Output the (x, y) coordinate of the center of the cell containing the given text.  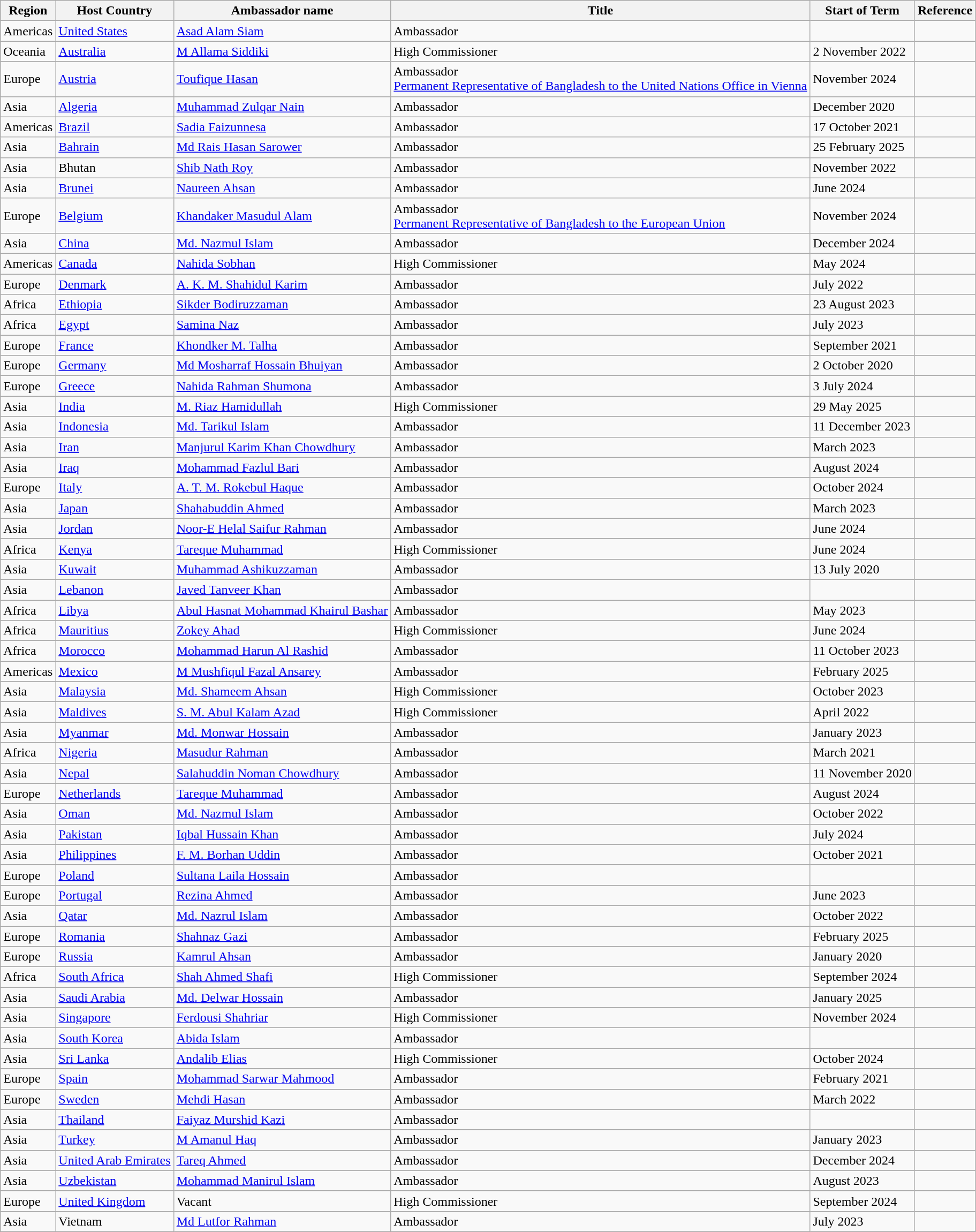
2 November 2022 (862, 51)
Sikder Bodiruzzaman (282, 305)
25 February 2025 (862, 147)
Australia (115, 51)
11 December 2023 (862, 427)
Kuwait (115, 569)
Kamrul Ahsan (282, 957)
United Kingdom (115, 1201)
South Africa (115, 977)
Italy (115, 488)
Sultana Laila Hossain (282, 875)
January 2020 (862, 957)
Host Country (115, 11)
3 July 2024 (862, 386)
Nahida Rahman Shumona (282, 386)
Algeria (115, 107)
Md. Shameem Ahsan (282, 692)
Turkey (115, 1140)
Poland (115, 875)
Ferdousi Shahriar (282, 1018)
October 2021 (862, 855)
Reference (944, 11)
Spain (115, 1079)
Iqbal Hussain Khan (282, 834)
March 2022 (862, 1099)
Md Mosharraf Hossain Bhuiyan (282, 366)
Iraq (115, 467)
Sri Lanka (115, 1059)
Nahida Sobhan (282, 263)
Samina Naz (282, 325)
Mexico (115, 671)
Sadia Faizunnesa (282, 127)
September 2021 (862, 345)
Malaysia (115, 692)
Brazil (115, 127)
Germany (115, 366)
Greece (115, 386)
Belgium (115, 215)
Mohammad Harun Al Rashid (282, 651)
Title (601, 11)
Javed Tanveer Khan (282, 589)
Md. Nazrul Islam (282, 916)
Mohammad Sarwar Mahmood (282, 1079)
Bhutan (115, 168)
Abul Hasnat Mohammad Khairul Bashar (282, 610)
Iran (115, 447)
2 October 2020 (862, 366)
Philippines (115, 855)
AmbassadorPermanent Representative of Bangladesh to the United Nations Office in Vienna (601, 79)
Austria (115, 79)
Thailand (115, 1120)
Ethiopia (115, 305)
Vacant (282, 1201)
11 November 2020 (862, 773)
Japan (115, 508)
Md. Monwar Hossain (282, 732)
Netherlands (115, 793)
Salahuddin Noman Chowdhury (282, 773)
United Arab Emirates (115, 1160)
Andalib Elias (282, 1059)
17 October 2021 (862, 127)
February 2021 (862, 1079)
May 2024 (862, 263)
Oman (115, 814)
Egypt (115, 325)
Toufique Hasan (282, 79)
M Mushfiqul Fazal Ansarey (282, 671)
Pakistan (115, 834)
November 2022 (862, 168)
Myanmar (115, 732)
S. M. Abul Kalam Azad (282, 712)
Sweden (115, 1099)
Khandaker Masudul Alam (282, 215)
Portugal (115, 895)
M. Riaz Hamidullah (282, 406)
United States (115, 31)
Md Rais Hasan Sarower (282, 147)
Russia (115, 957)
AmbassadorPermanent Representative of Bangladesh to the European Union (601, 215)
October 2023 (862, 692)
Uzbekistan (115, 1181)
March 2021 (862, 753)
Muhammad Ashikuzzaman (282, 569)
Morocco (115, 651)
29 May 2025 (862, 406)
Asad Alam Siam (282, 31)
June 2023 (862, 895)
China (115, 243)
July 2024 (862, 834)
Mehdi Hasan (282, 1099)
Shib Nath Roy (282, 168)
Md. Delwar Hossain (282, 997)
August 2023 (862, 1181)
M Allama Siddiki (282, 51)
France (115, 345)
Ambassador name (282, 11)
Shahnaz Gazi (282, 936)
Naureen Ahsan (282, 188)
M Amanul Haq (282, 1140)
May 2023 (862, 610)
July 2022 (862, 284)
April 2022 (862, 712)
Mauritius (115, 631)
Tareq Ahmed (282, 1160)
Zokey Ahad (282, 631)
Nigeria (115, 753)
Denmark (115, 284)
South Korea (115, 1038)
A. T. M. Rokebul Haque (282, 488)
Mohammad Fazlul Bari (282, 467)
Vietnam (115, 1221)
Romania (115, 936)
Indonesia (115, 427)
Brunei (115, 188)
Singapore (115, 1018)
A. K. M. Shahidul Karim (282, 284)
11 October 2023 (862, 651)
Saudi Arabia (115, 997)
Shahabuddin Ahmed (282, 508)
Md. Tarikul Islam (282, 427)
Shah Ahmed Shafi (282, 977)
Abida Islam (282, 1038)
Start of Term (862, 11)
Qatar (115, 916)
Manjurul Karim Khan Chowdhury (282, 447)
Noor-E Helal Saifur Rahman (282, 528)
Jordan (115, 528)
Lebanon (115, 589)
Bahrain (115, 147)
Kenya (115, 549)
Mohammad Manirul Islam (282, 1181)
Muhammad Zulqar Nain (282, 107)
Khondker M. Talha (282, 345)
Masudur Rahman (282, 753)
Oceania (28, 51)
23 August 2023 (862, 305)
January 2025 (862, 997)
Faiyaz Murshid Kazi (282, 1120)
Md Lutfor Rahman (282, 1221)
Region (28, 11)
Libya (115, 610)
Maldives (115, 712)
December 2020 (862, 107)
Nepal (115, 773)
F. M. Borhan Uddin (282, 855)
Canada (115, 263)
13 July 2020 (862, 569)
Rezina Ahmed (282, 895)
India (115, 406)
